Determine the [X, Y] coordinate at the center of the cell enclosing the given text.  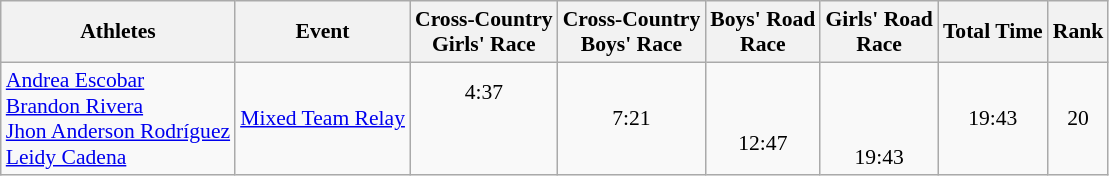
Rank [1078, 32]
Cross-CountryBoys' Race [632, 32]
Andrea EscobarBrandon RiveraJhon Anderson RodríguezLeidy Cadena [118, 118]
20 [1078, 118]
Mixed Team Relay [322, 118]
4:37 [484, 118]
Total Time [993, 32]
Girls' RoadRace [878, 32]
Athletes [118, 32]
7:21 [632, 118]
Cross-CountryGirls' Race [484, 32]
Event [322, 32]
12:47 [762, 118]
Boys' RoadRace [762, 32]
